Return (X, Y) of the center of cell containing provided text 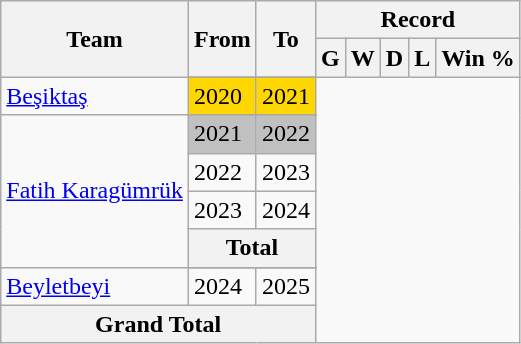
2020 (222, 96)
Win % (478, 58)
L (422, 58)
Total (252, 248)
W (362, 58)
Beyletbeyi (95, 286)
To (286, 39)
Beşiktaş (95, 96)
Fatih Karagümrük (95, 191)
From (222, 39)
Team (95, 39)
D (394, 58)
Grand Total (158, 324)
Record (418, 20)
2025 (286, 286)
G (330, 58)
